Search for the cell housing the specified text and yield its (X, Y) center coordinate. 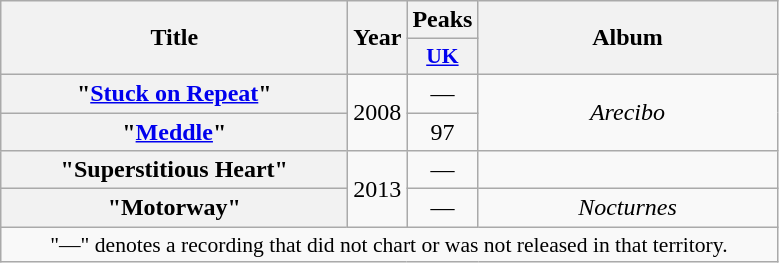
Title (174, 38)
"Superstitious Heart" (174, 170)
"Stuck on Repeat" (174, 93)
Album (628, 38)
2013 (378, 189)
Year (378, 38)
"—" denotes a recording that did not chart or was not released in that territory. (389, 245)
"Motorway" (174, 208)
97 (442, 131)
2008 (378, 112)
UK (442, 57)
Nocturnes (628, 208)
"Meddle" (174, 131)
Arecibo (628, 112)
Peaks (442, 20)
